Search for the cell housing the specified text and yield its [X, Y] center coordinate. 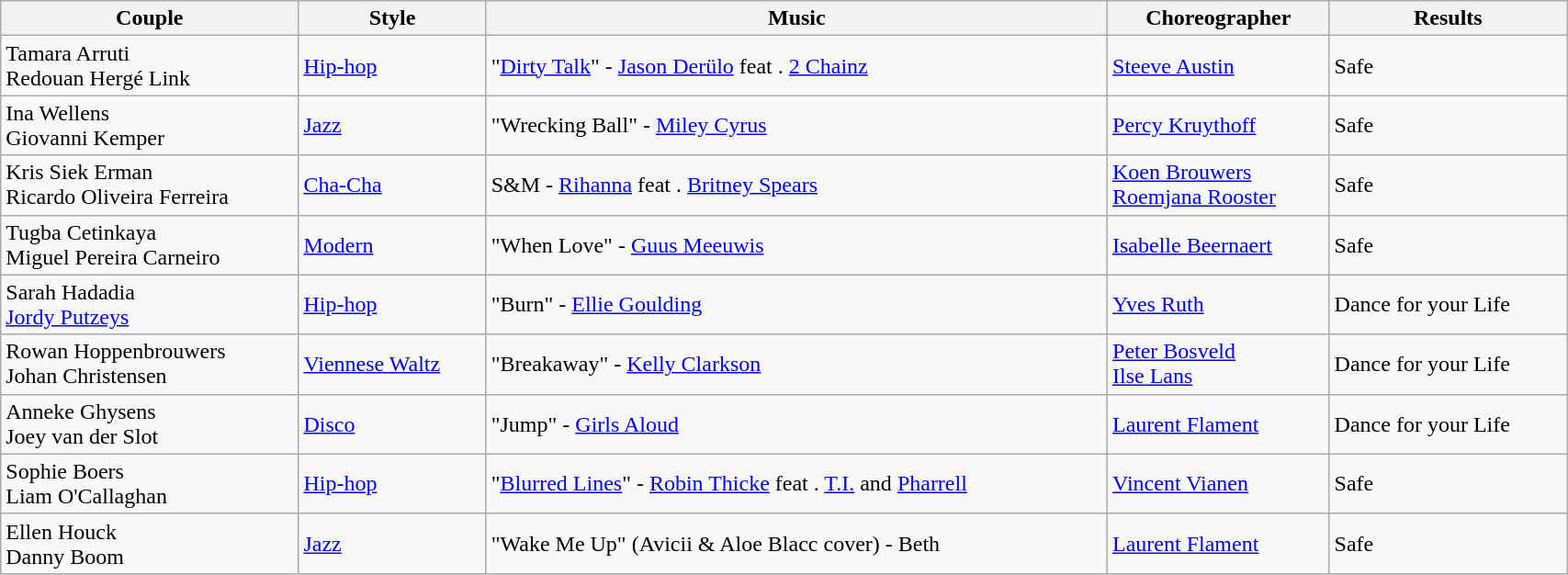
S&M - Rihanna feat . Britney Spears [796, 186]
Kris Siek Erman Ricardo Oliveira Ferreira [150, 186]
"Blurred Lines" - Robin Thicke feat . T.I. and Pharrell [796, 483]
"Breakaway" - Kelly Clarkson [796, 364]
"Dirty Talk" - Jason Derülo feat . 2 Chainz [796, 66]
Isabelle Beernaert [1219, 244]
Style [392, 18]
Sarah Hadadia Jordy Putzeys [150, 305]
Choreographer [1219, 18]
"Burn" - Ellie Goulding [796, 305]
Yves Ruth [1219, 305]
Tugba Cetinkaya Miguel Pereira Carneiro [150, 244]
Results [1448, 18]
Anneke Ghysens Joey van der Slot [150, 424]
Cha-Cha [392, 186]
Ina Wellens Giovanni Kemper [150, 125]
Modern [392, 244]
Music [796, 18]
"Jump" - Girls Aloud [796, 424]
Couple [150, 18]
Rowan Hoppenbrouwers Johan Christensen [150, 364]
"Wake Me Up" (Avicii & Aloe Blacc cover) - Beth [796, 544]
Vincent Vianen [1219, 483]
Steeve Austin [1219, 66]
Tamara Arruti Redouan Hergé Link [150, 66]
Percy Kruythoff [1219, 125]
Disco [392, 424]
Sophie Boers Liam O'Callaghan [150, 483]
Viennese Waltz [392, 364]
Peter Bosveld Ilse Lans [1219, 364]
Koen Brouwers Roemjana Rooster [1219, 186]
"When Love" - Guus Meeuwis [796, 244]
"Wrecking Ball" - Miley Cyrus [796, 125]
Ellen Houck Danny Boom [150, 544]
